Determine the [X, Y] coordinate at the center of the cell enclosing the given text.  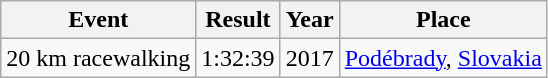
Year [310, 20]
20 km racewalking [98, 58]
Place [443, 20]
Result [238, 20]
1:32:39 [238, 58]
2017 [310, 58]
Podébrady, Slovakia [443, 58]
Event [98, 20]
